Search for the cell housing the specified text and yield its [X, Y] center coordinate. 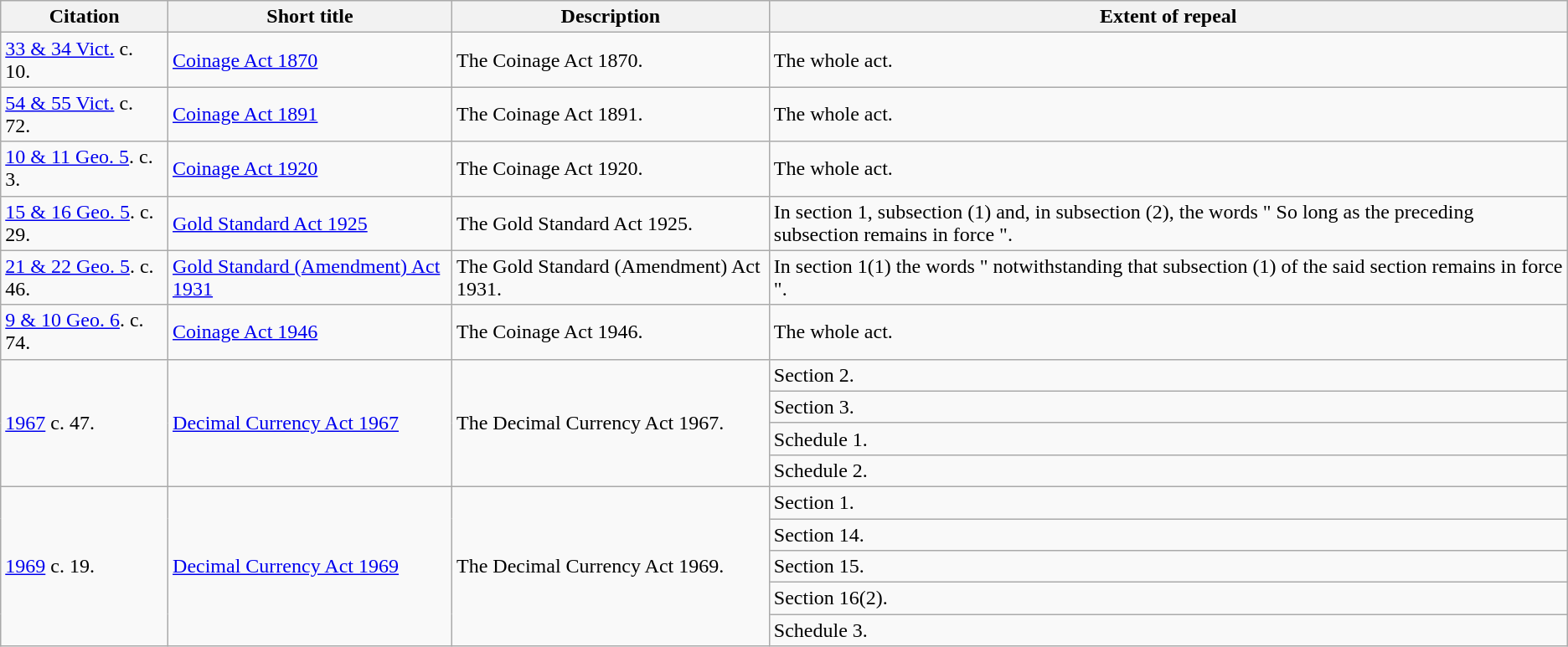
Decimal Currency Act 1967 [310, 423]
15 & 16 Geo. 5. c. 29. [85, 223]
Coinage Act 1946 [310, 331]
1967 c. 47. [85, 423]
Section 1. [1168, 502]
1969 c. 19. [85, 566]
Extent of repeal [1168, 17]
In section 1, subsection (1) and, in subsection (2), the words " So long as the preceding subsection remains in force ". [1168, 223]
The Decimal Currency Act 1969. [610, 566]
The Coinage Act 1870. [610, 60]
Schedule 1. [1168, 439]
Citation [85, 17]
10 & 11 Geo. 5. c. 3. [85, 169]
Schedule 3. [1168, 630]
The Gold Standard Act 1925. [610, 223]
Short title [310, 17]
Schedule 2. [1168, 470]
21 & 22 Geo. 5. c. 46. [85, 278]
The Decimal Currency Act 1967. [610, 423]
The Coinage Act 1891. [610, 114]
The Coinage Act 1946. [610, 331]
33 & 34 Vict. c. 10. [85, 60]
Section 3. [1168, 407]
In section 1(1) the words " notwithstanding that subsection (1) of the said section remains in force ". [1168, 278]
Gold Standard Act 1925 [310, 223]
Gold Standard (Amendment) Act 1931 [310, 278]
54 & 55 Vict. c. 72. [85, 114]
Section 16(2). [1168, 598]
The Gold Standard (Amendment) Act 1931. [610, 278]
9 & 10 Geo. 6. c. 74. [85, 331]
Description [610, 17]
Section 14. [1168, 535]
Coinage Act 1920 [310, 169]
The Coinage Act 1920. [610, 169]
Coinage Act 1891 [310, 114]
Decimal Currency Act 1969 [310, 566]
Coinage Act 1870 [310, 60]
Section 2. [1168, 375]
Section 15. [1168, 567]
